Detect which cell encompasses the target text, then output its (X, Y) center coordinate. 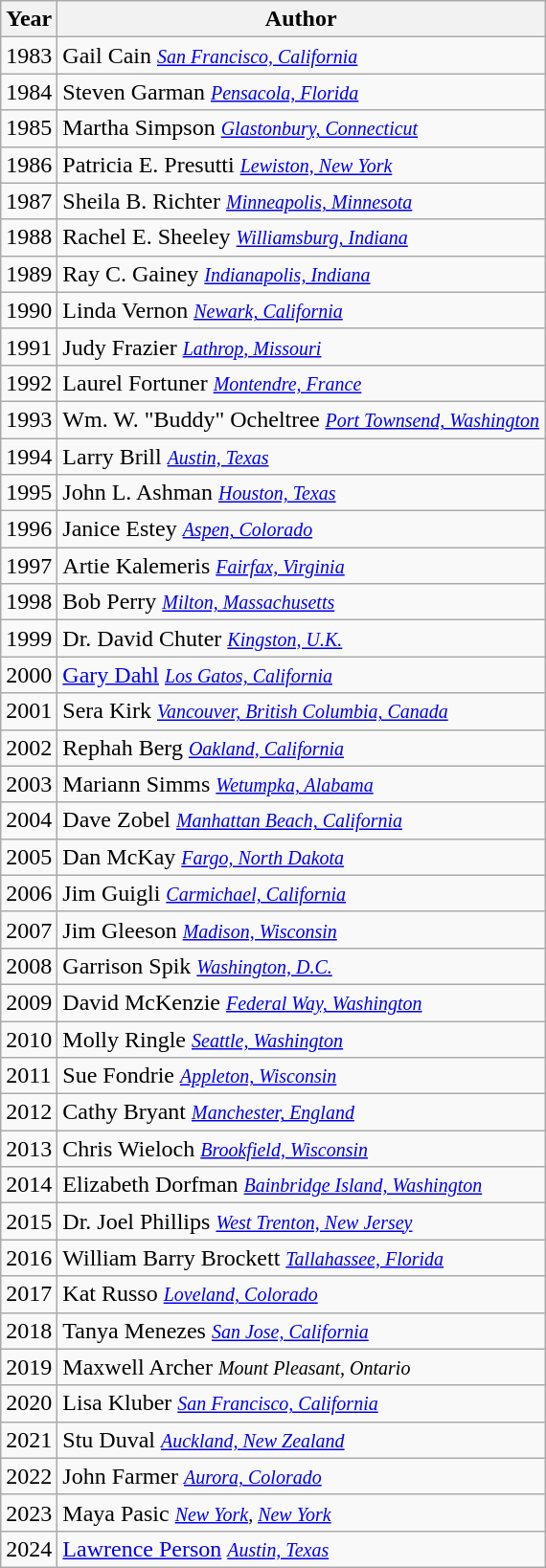
2001 (29, 711)
Steven Garman Pensacola, Florida (301, 92)
William Barry Brockett Tallahassee, Florida (301, 1258)
Rephah Berg Oakland, California (301, 748)
1987 (29, 201)
1995 (29, 493)
Ray C. Gainey Indianapolis, Indiana (301, 274)
Judy Frazier Lathrop, Missouri (301, 347)
2023 (29, 1512)
2005 (29, 857)
1996 (29, 529)
1999 (29, 638)
Sera Kirk Vancouver, British Columbia, Canada (301, 711)
Year (29, 19)
Rachel E. Sheeley Williamsburg, Indiana (301, 237)
2017 (29, 1294)
1992 (29, 383)
2000 (29, 675)
Martha Simpson Glastonbury, Connecticut (301, 128)
2007 (29, 930)
Cathy Bryant Manchester, England (301, 1112)
2013 (29, 1149)
1993 (29, 419)
Sheila B. Richter Minneapolis, Minnesota (301, 201)
Linda Vernon Newark, California (301, 310)
Mariann Simms Wetumpka, Alabama (301, 784)
2009 (29, 1002)
2024 (29, 1549)
1997 (29, 566)
1998 (29, 602)
2004 (29, 820)
John L. Ashman Houston, Texas (301, 493)
2014 (29, 1185)
1984 (29, 92)
John Farmer Aurora, Colorado (301, 1476)
1989 (29, 274)
Artie Kalemeris Fairfax, Virginia (301, 566)
Maya Pasic New York, New York (301, 1512)
Chris Wieloch Brookfield, Wisconsin (301, 1149)
Stu Duval Auckland, New Zealand (301, 1440)
2008 (29, 966)
Kat Russo Loveland, Colorado (301, 1294)
Lawrence Person Austin, Texas (301, 1549)
Gail Cain San Francisco, California (301, 56)
Author (301, 19)
2016 (29, 1258)
Laurel Fortuner Montendre, France (301, 383)
1983 (29, 56)
2022 (29, 1476)
Elizabeth Dorfman Bainbridge Island, Washington (301, 1185)
Lisa Kluber San Francisco, California (301, 1403)
2012 (29, 1112)
2006 (29, 893)
2002 (29, 748)
2018 (29, 1331)
Wm. W. "Buddy" Ocheltree Port Townsend, Washington (301, 419)
Dave Zobel Manhattan Beach, California (301, 820)
2003 (29, 784)
Dr. David Chuter Kingston, U.K. (301, 638)
Patricia E. Presutti Lewiston, New York (301, 165)
Bob Perry Milton, Massachusetts (301, 602)
Jim Guigli Carmichael, California (301, 893)
Gary Dahl Los Gatos, California (301, 675)
Jim Gleeson Madison, Wisconsin (301, 930)
Garrison Spik Washington, D.C. (301, 966)
Larry Brill Austin, Texas (301, 457)
Tanya Menezes San Jose, California (301, 1331)
Dr. Joel Phillips West Trenton, New Jersey (301, 1221)
1985 (29, 128)
1990 (29, 310)
Janice Estey Aspen, Colorado (301, 529)
David McKenzie Federal Way, Washington (301, 1002)
2010 (29, 1039)
2015 (29, 1221)
Maxwell Archer Mount Pleasant, Ontario (301, 1367)
1986 (29, 165)
1991 (29, 347)
1988 (29, 237)
Dan McKay Fargo, North Dakota (301, 857)
1994 (29, 457)
Molly Ringle Seattle, Washington (301, 1039)
2020 (29, 1403)
2019 (29, 1367)
Sue Fondrie Appleton, Wisconsin (301, 1076)
2011 (29, 1076)
2021 (29, 1440)
